Pinpoint the cell where the given text exists, returning its [X, Y] midpoint coordinate. 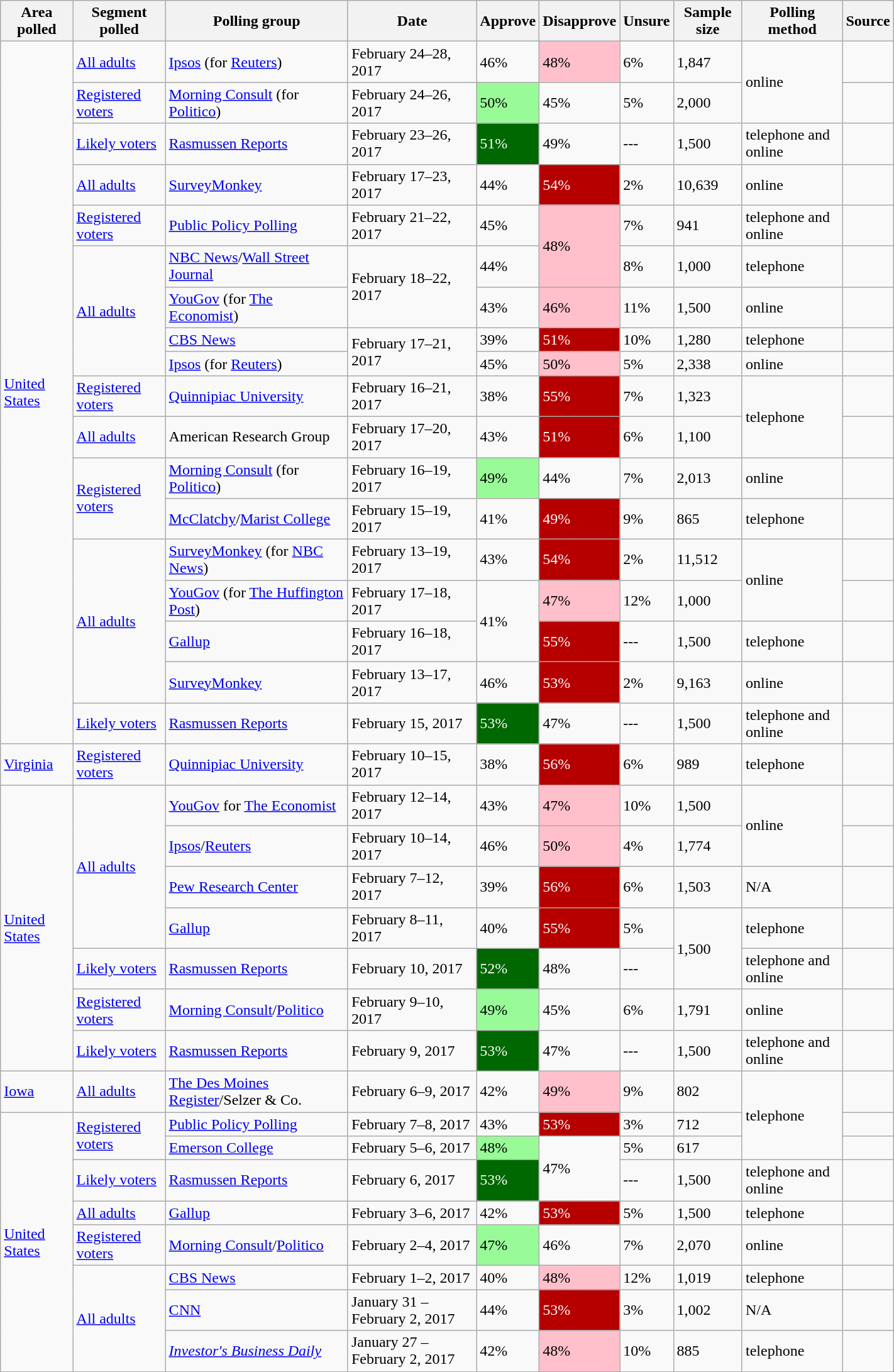
1,847 [708, 62]
865 [708, 519]
1,002 [708, 1310]
February 5–6, 2017 [412, 1148]
Sample size [708, 21]
CNN [257, 1310]
February 16–21, 2017 [412, 396]
February 10–14, 2017 [412, 846]
February 15, 2017 [412, 723]
802 [708, 1092]
February 16–19, 2017 [412, 478]
February 17–21, 2017 [412, 351]
4% [646, 846]
February 3–6, 2017 [412, 1213]
American Research Group [257, 436]
February 10–15, 2017 [412, 765]
Polling method [792, 21]
YouGov for The Economist [257, 805]
YouGov (for The Huffington Post) [257, 601]
9,163 [708, 683]
Disapprove [580, 21]
1,323 [708, 396]
Unsure [646, 21]
February 7–8, 2017 [412, 1124]
617 [708, 1148]
February 9–10, 2017 [412, 1010]
Segment polled [119, 21]
February 1–2, 2017 [412, 1278]
February 18–22, 2017 [412, 287]
1,019 [708, 1278]
1,100 [708, 436]
2,338 [708, 363]
February 13–17, 2017 [412, 683]
February 15–19, 2017 [412, 519]
Source [868, 21]
Investor's Business Daily [257, 1351]
2,013 [708, 478]
1,774 [708, 846]
Approve [508, 21]
February 16–18, 2017 [412, 641]
2,070 [708, 1245]
Pew Research Center [257, 887]
February 9, 2017 [412, 1050]
February 7–12, 2017 [412, 887]
McClatchy/Marist College [257, 519]
11,512 [708, 560]
52% [508, 968]
February 24–26, 2017 [412, 103]
YouGov (for The Economist) [257, 307]
NBC News/Wall Street Journal [257, 267]
11% [646, 307]
Ipsos/Reuters [257, 846]
Virginia [36, 765]
885 [708, 1351]
February 10, 2017 [412, 968]
February 17–20, 2017 [412, 436]
2,000 [708, 103]
The Des Moines Register/Selzer & Co. [257, 1092]
712 [708, 1124]
8% [646, 267]
Polling group [257, 21]
February 6, 2017 [412, 1181]
1,503 [708, 887]
1,280 [708, 340]
Area polled [36, 21]
February 21–22, 2017 [412, 225]
February 17–23, 2017 [412, 185]
February 23–26, 2017 [412, 143]
SurveyMonkey (for NBC News) [257, 560]
Date [412, 21]
February 12–14, 2017 [412, 805]
Iowa [36, 1092]
1,791 [708, 1010]
941 [708, 225]
Emerson College [257, 1148]
February 8–11, 2017 [412, 928]
10,639 [708, 185]
February 6–9, 2017 [412, 1092]
January 31 – February 2, 2017 [412, 1310]
989 [708, 765]
February 13–19, 2017 [412, 560]
January 27 – February 2, 2017 [412, 1351]
February 17–18, 2017 [412, 601]
February 2–4, 2017 [412, 1245]
February 24–28, 2017 [412, 62]
